Return [x, y] of the center of cell containing provided text 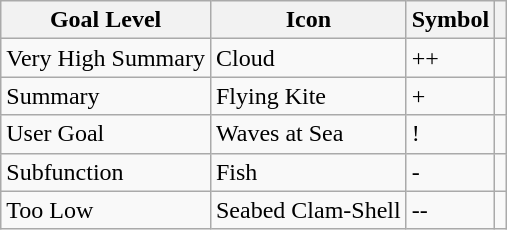
Goal Level [106, 20]
+ [450, 96]
Fish [308, 172]
Symbol [450, 20]
- [450, 172]
! [450, 134]
-- [450, 210]
++ [450, 58]
User Goal [106, 134]
Seabed Clam-Shell [308, 210]
Summary [106, 96]
Very High Summary [106, 58]
Icon [308, 20]
Subfunction [106, 172]
Too Low [106, 210]
Waves at Sea [308, 134]
Cloud [308, 58]
Flying Kite [308, 96]
